Find where the given text appears and provide that cell's center as (X, Y) coordinate. 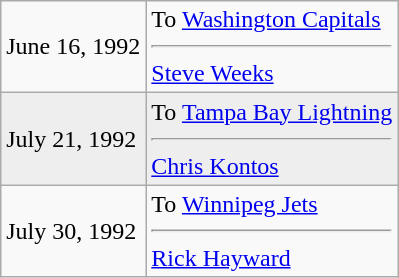
July 30, 1992 (74, 231)
June 16, 1992 (74, 47)
To Winnipeg JetsRick Hayward (272, 231)
To Washington CapitalsSteve Weeks (272, 47)
To Tampa Bay LightningChris Kontos (272, 139)
July 21, 1992 (74, 139)
